Identify which cell holds the provided text, then report its [x, y] central coordinate. 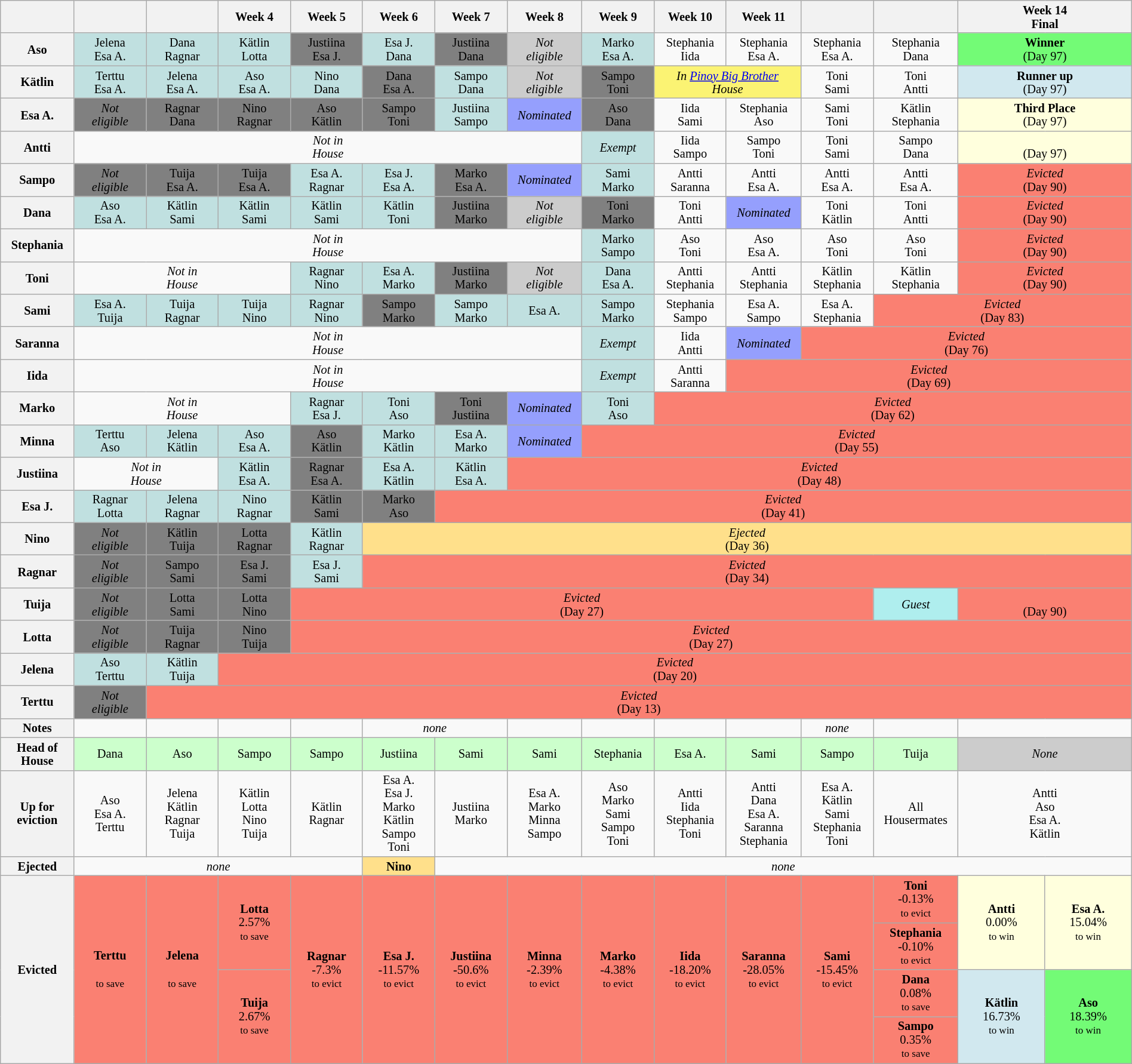
Saranna-28.05%to evict [763, 970]
Evicted(Day 83) [1003, 310]
Esa A.KätlinSamiStephaniaToni [837, 813]
StephaniaAso [763, 115]
Minna-2.39%to evict [545, 970]
Toni [37, 278]
Justiina-50.6%to evict [470, 970]
JustiinaDana [470, 49]
Ragnar-7.3%to evict [327, 970]
Esa A.15.04%to win [1088, 922]
SampoSami [183, 572]
Esa A.Kätlin [399, 474]
Antti0.00%to win [1002, 922]
Head ofHouse [37, 754]
Week 11 [763, 17]
Ejected(Day 36) [747, 539]
Terttu [37, 702]
None [1045, 754]
(Day 90) [1045, 604]
Antti [37, 147]
AsoDana [619, 115]
AnttiIidaStephaniaToni [690, 813]
ToniMarko [619, 213]
Evicted(Day 69) [929, 376]
Jelenato save [183, 970]
Dana0.08%to save [916, 994]
MarkoKätlin [399, 441]
Sami-15.45%to evict [837, 970]
Tuija2.67%to save [254, 1016]
IidaAntti [690, 343]
Week 9 [619, 17]
Esa A.Sampo [763, 310]
Ejected [37, 866]
Iida [37, 376]
MarkoSampo [619, 245]
Evicted(Day 13) [639, 702]
RagnarEsa A. [327, 474]
Saranna [37, 343]
Esa A.MarkoMinnaSampo [545, 813]
LottaSami [183, 604]
NinoTuija [254, 636]
JelenaKätlinRagnarTuija [183, 813]
AsoTerttu [110, 669]
Minna [37, 441]
Evicted(Day 62) [893, 408]
Lotta2.57%to save [254, 922]
Esa A.Stephania [837, 310]
JelenaRagnar [183, 506]
Esa A.Tuija [110, 310]
RagnarEsa J. [327, 408]
JelenaKätlin [183, 441]
Evicted(Day 48) [819, 474]
Sampo0.35%to save [916, 1040]
LottaNino [254, 604]
Week 14Final [1045, 17]
SamiToni [837, 115]
ToniKätlin [837, 213]
StephaniaIida [690, 49]
ToniJustiina [470, 408]
KätlinToni [399, 213]
Terttuto save [110, 970]
AnttiDanaEsa A.SarannaStephania [763, 813]
Stephania-0.10%to evict [916, 946]
Kätlin16.73%to win [1002, 1016]
AsoMarkoSamiSampoToni [619, 813]
Up foreviction [37, 813]
NinoDana [327, 82]
Week 7 [470, 17]
RagnarLotta [110, 506]
MarkoAso [399, 506]
TerttuEsa A. [110, 82]
Evicted(Day 55) [857, 441]
AllHousermates [916, 813]
Iida-18.20%to evict [690, 970]
(Day 97) [1045, 147]
JustiinaSampo [470, 115]
AnttiAsoEsa A.Kätlin [1045, 813]
Runner up(Day 97) [1045, 82]
Evicted(Day 20) [675, 669]
Third Place(Day 97) [1045, 115]
Notes [37, 728]
Aso18.39%to win [1088, 1016]
Jelena [37, 669]
Evicted(Day 76) [967, 343]
Toni-0.13%to evict [916, 899]
Evicted(Day 34) [747, 572]
Evicted [37, 970]
RagnarDana [183, 115]
Lotta [37, 636]
StephaniaDana [916, 49]
TuijaNino [254, 310]
Week 10 [690, 17]
Esa A.Esa J.MarkoKätlinSampoToni [399, 813]
StephaniaSampo [690, 310]
Esa J.-11.57%to evict [399, 970]
Marko [37, 408]
Esa J. [37, 506]
JustiinaEsa J. [327, 49]
Week 4 [254, 17]
Esa A.Ragnar [327, 180]
KätlinLotta [254, 49]
Week 8 [545, 17]
SamiMarko [619, 180]
Evicted(Day 41) [783, 506]
In Pinoy Big BrotherHouse [727, 82]
Marko-4.38%to evict [619, 970]
IidaSampo [690, 147]
Guest [916, 604]
Ragnar [37, 572]
Winner(Day 97) [1045, 49]
Kätlin [37, 82]
DanaRagnar [183, 49]
IidaSami [690, 115]
AsoEsa A.Terttu [110, 813]
Esa J.Dana [399, 49]
Week 5 [327, 17]
TerttuAso [110, 441]
Esa J.Esa A. [399, 180]
Week 6 [399, 17]
LottaRagnar [254, 539]
KätlinLottaNinoTuija [254, 813]
